Output the (x, y) coordinate of the center of the cell containing the given text.  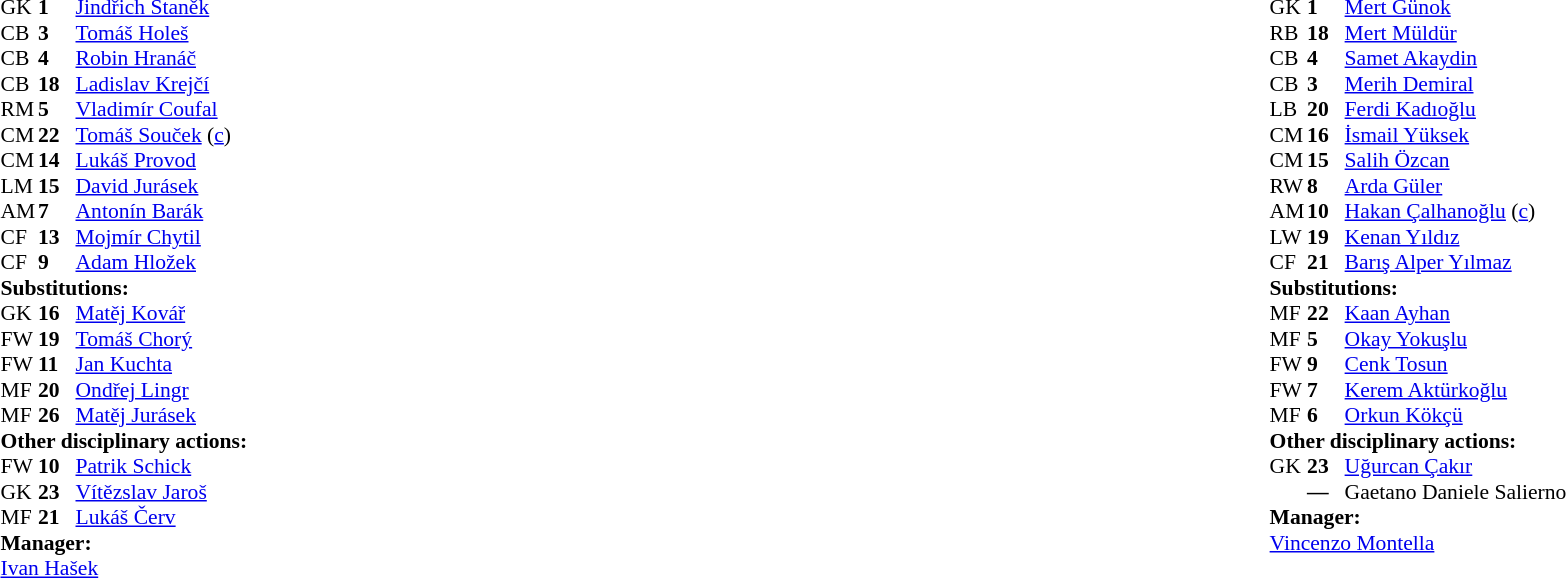
Patrik Schick (162, 467)
Other disciplinary actions: (124, 441)
LM (19, 186)
LW (1289, 237)
Tomáš Holeš (162, 33)
13 (57, 237)
Tomáš Chorý (162, 339)
8 (1326, 186)
Matěj Kovář (162, 313)
Vítězslav Jaroš (162, 492)
Robin Hranáč (162, 59)
14 (57, 161)
RB (1289, 33)
RW (1289, 186)
11 (57, 365)
Antonín Barák (162, 211)
— (1326, 492)
RM (19, 109)
Substitutions: (124, 288)
Manager: (124, 543)
Adam Hložek (162, 263)
Lukáš Červ (162, 517)
Vladimír Coufal (162, 109)
LB (1289, 109)
Matěj Jurásek (162, 415)
Ondřej Lingr (162, 390)
Tomáš Souček (c) (162, 135)
David Jurásek (162, 186)
Ladislav Krejčí (162, 84)
26 (57, 415)
Lukáš Provod (162, 161)
Mojmír Chytil (162, 237)
6 (1326, 415)
Jan Kuchta (162, 365)
